Provide the (X, Y) coordinate of the cell's center where the given text is located.  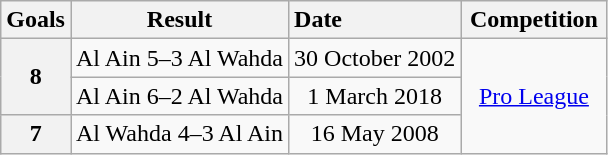
Date (375, 20)
30 October 2002 (375, 58)
Goals (36, 20)
8 (36, 77)
16 May 2008 (375, 134)
1 March 2018 (375, 96)
Al Ain 5–3 Al Wahda (179, 58)
Competition (534, 20)
7 (36, 134)
Result (179, 20)
Al Ain 6–2 Al Wahda (179, 96)
Al Wahda 4–3 Al Ain (179, 134)
Pro League (534, 96)
